Provide the [X, Y] coordinate of the cell's center where the given text is located.  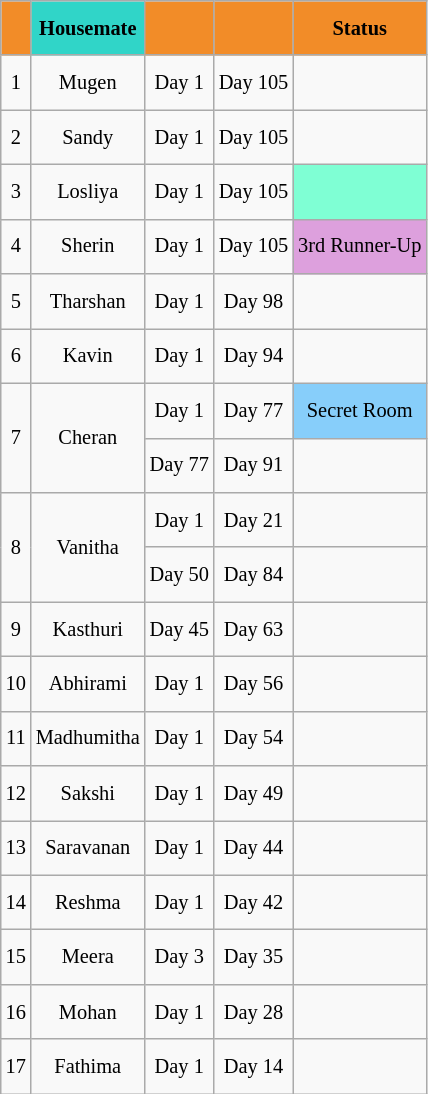
Day 45 [180, 630]
Day 56 [254, 684]
Day 28 [254, 1012]
2 [16, 138]
Day 42 [254, 902]
Day 91 [254, 466]
Kasthuri [88, 630]
7 [16, 438]
Reshma [88, 902]
Vanitha [88, 546]
14 [16, 902]
11 [16, 738]
Losliya [88, 192]
Madhumitha [88, 738]
1 [16, 82]
12 [16, 794]
Day 14 [254, 1066]
Housemate [88, 28]
Sherin [88, 246]
Secret Room [360, 410]
Day 63 [254, 630]
Day 84 [254, 574]
9 [16, 630]
Day 21 [254, 520]
Day 94 [254, 356]
Kavin [88, 356]
Sakshi [88, 794]
Status [360, 28]
15 [16, 958]
Day 3 [180, 958]
17 [16, 1066]
Day 44 [254, 848]
Fathima [88, 1066]
3rd Runner-Up [360, 246]
Saravanan [88, 848]
Abhirami [88, 684]
4 [16, 246]
16 [16, 1012]
Day 50 [180, 574]
5 [16, 302]
Day 98 [254, 302]
3 [16, 192]
Cheran [88, 438]
Meera [88, 958]
Day 54 [254, 738]
8 [16, 546]
Day 35 [254, 958]
Mugen [88, 82]
13 [16, 848]
Sandy [88, 138]
Tharshan [88, 302]
6 [16, 356]
Day 49 [254, 794]
10 [16, 684]
Mohan [88, 1012]
